Provide the (X, Y) coordinate of the cell's center where the given text is located.  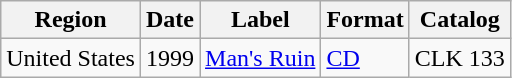
Format (365, 20)
Region (71, 20)
Label (260, 20)
Date (170, 20)
Man's Ruin (260, 58)
Catalog (460, 20)
1999 (170, 58)
United States (71, 58)
CLK 133 (460, 58)
CD (365, 58)
